Determine the (x, y) coordinate at the center of the cell enclosing the given text.  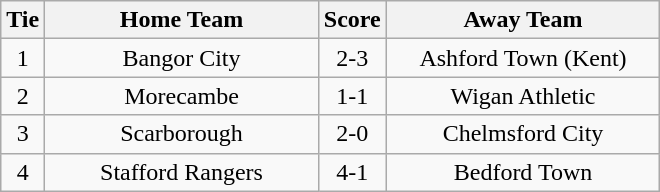
Home Team (182, 20)
Morecambe (182, 96)
Bedford Town (523, 172)
Wigan Athletic (523, 96)
Chelmsford City (523, 134)
Score (352, 20)
Scarborough (182, 134)
1-1 (352, 96)
1 (23, 58)
2-3 (352, 58)
4-1 (352, 172)
Tie (23, 20)
Away Team (523, 20)
Ashford Town (Kent) (523, 58)
2-0 (352, 134)
Bangor City (182, 58)
2 (23, 96)
Stafford Rangers (182, 172)
3 (23, 134)
4 (23, 172)
